For the text-containing cell, return its midpoint in (X, Y) coordinate format. 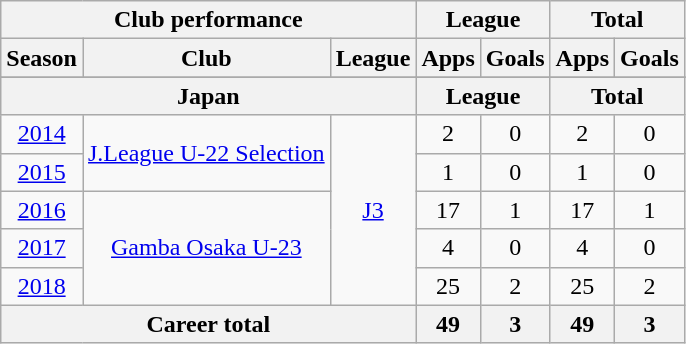
2016 (42, 210)
2015 (42, 172)
2014 (42, 134)
2017 (42, 248)
2018 (42, 286)
J.League U-22 Selection (206, 153)
Club (206, 58)
Gamba Osaka U-23 (206, 248)
Japan (208, 96)
J3 (373, 210)
Career total (208, 324)
Club performance (208, 20)
Season (42, 58)
